From the cell containing the given text, extract its center point as (X, Y) coordinate. 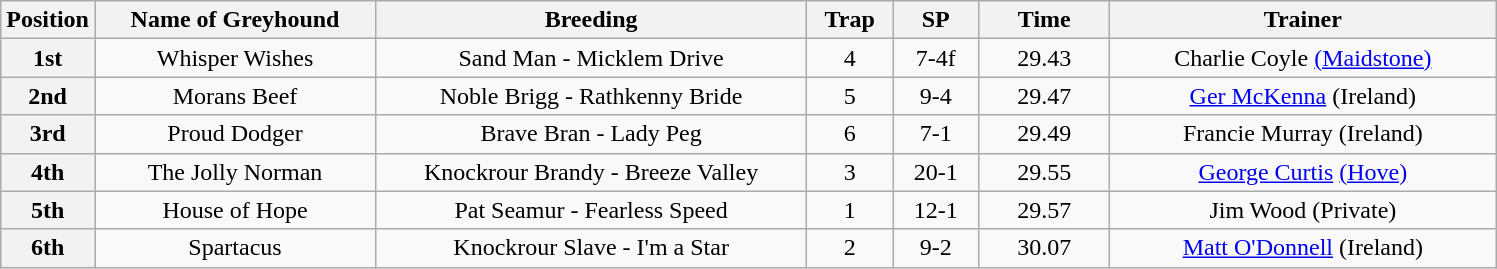
29.57 (1044, 210)
7-1 (936, 134)
29.47 (1044, 96)
Trap (850, 20)
Position (48, 20)
Ger McKenna (Ireland) (1303, 96)
3 (850, 172)
4th (48, 172)
1st (48, 58)
George Curtis (Hove) (1303, 172)
Knockrour Slave - I'm a Star (592, 248)
Matt O'Donnell (Ireland) (1303, 248)
20-1 (936, 172)
3rd (48, 134)
30.07 (1044, 248)
Trainer (1303, 20)
Name of Greyhound (234, 20)
6 (850, 134)
Knockrour Brandy - Breeze Valley (592, 172)
SP (936, 20)
Whisper Wishes (234, 58)
Brave Bran - Lady Peg (592, 134)
Francie Murray (Ireland) (1303, 134)
Noble Brigg - Rathkenny Bride (592, 96)
9-4 (936, 96)
5th (48, 210)
12-1 (936, 210)
29.43 (1044, 58)
Sand Man - Micklem Drive (592, 58)
Jim Wood (Private) (1303, 210)
9-2 (936, 248)
Spartacus (234, 248)
Morans Beef (234, 96)
29.49 (1044, 134)
Time (1044, 20)
2 (850, 248)
29.55 (1044, 172)
5 (850, 96)
7-4f (936, 58)
Breeding (592, 20)
Charlie Coyle (Maidstone) (1303, 58)
The Jolly Norman (234, 172)
Proud Dodger (234, 134)
Pat Seamur - Fearless Speed (592, 210)
4 (850, 58)
1 (850, 210)
House of Hope (234, 210)
2nd (48, 96)
6th (48, 248)
